Pinpoint the cell where the given text exists, returning its (X, Y) midpoint coordinate. 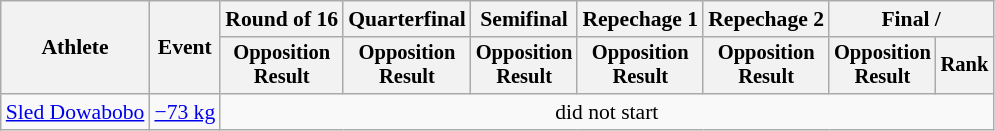
Event (184, 48)
did not start (606, 112)
Round of 16 (282, 19)
Repechage 1 (640, 19)
Quarterfinal (407, 19)
Athlete (76, 48)
Semifinal (524, 19)
Sled Dowabobo (76, 112)
Repechage 2 (766, 19)
−73 kg (184, 112)
Final / (911, 19)
Rank (965, 66)
